Return [x, y] of the center of cell containing provided text 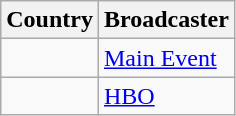
Country [50, 20]
Broadcaster [166, 20]
HBO [166, 96]
Main Event [166, 58]
